Return [x, y] of the center of cell containing provided text 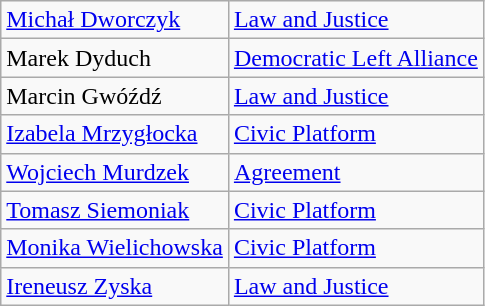
Democratic Left Alliance [356, 58]
Izabela Mrzygłocka [115, 134]
Wojciech Murdzek [115, 172]
Agreement [356, 172]
Tomasz Siemoniak [115, 210]
Marek Dyduch [115, 58]
Michał Dworczyk [115, 20]
Marcin Gwóźdź [115, 96]
Monika Wielichowska [115, 248]
Ireneusz Zyska [115, 286]
